Return (X, Y) of the center of cell containing provided text 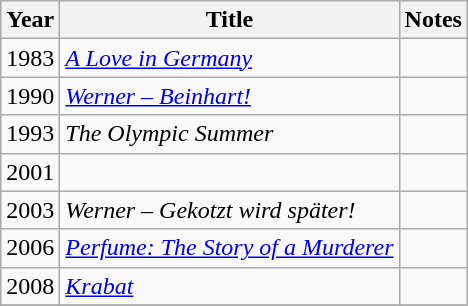
Werner – Gekotzt wird später! (230, 210)
1983 (30, 58)
The Olympic Summer (230, 134)
A Love in Germany (230, 58)
1993 (30, 134)
Krabat (230, 286)
Year (30, 20)
Werner – Beinhart! (230, 96)
Notes (433, 20)
2001 (30, 172)
2003 (30, 210)
Perfume: The Story of a Murderer (230, 248)
1990 (30, 96)
2008 (30, 286)
Title (230, 20)
2006 (30, 248)
